Locate the cell with the specified text and output its (X, Y) center coordinate. 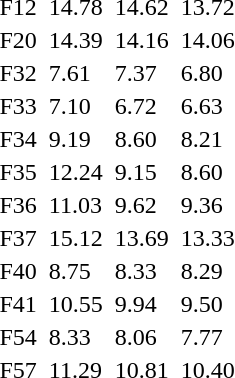
8.06 (142, 337)
13.69 (142, 238)
14.16 (142, 40)
14.39 (76, 40)
7.37 (142, 73)
9.62 (142, 205)
10.55 (76, 304)
15.12 (76, 238)
7.61 (76, 73)
6.72 (142, 106)
9.94 (142, 304)
9.19 (76, 139)
9.15 (142, 172)
7.10 (76, 106)
11.03 (76, 205)
12.24 (76, 172)
8.60 (142, 139)
8.75 (76, 271)
